Detect which cell encompasses the target text, then output its (X, Y) center coordinate. 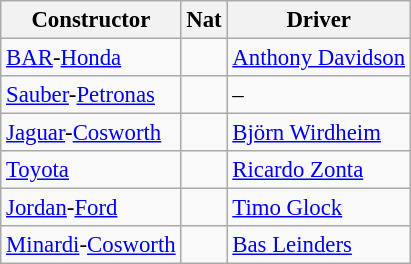
Toyota (91, 170)
Björn Wirdheim (318, 133)
Driver (318, 20)
Bas Leinders (318, 245)
– (318, 95)
Anthony Davidson (318, 58)
Nat (204, 20)
Jaguar-Cosworth (91, 133)
Jordan-Ford (91, 208)
BAR-Honda (91, 58)
Ricardo Zonta (318, 170)
Sauber-Petronas (91, 95)
Minardi-Cosworth (91, 245)
Timo Glock (318, 208)
Constructor (91, 20)
